For the text-containing cell, return its midpoint in [x, y] coordinate format. 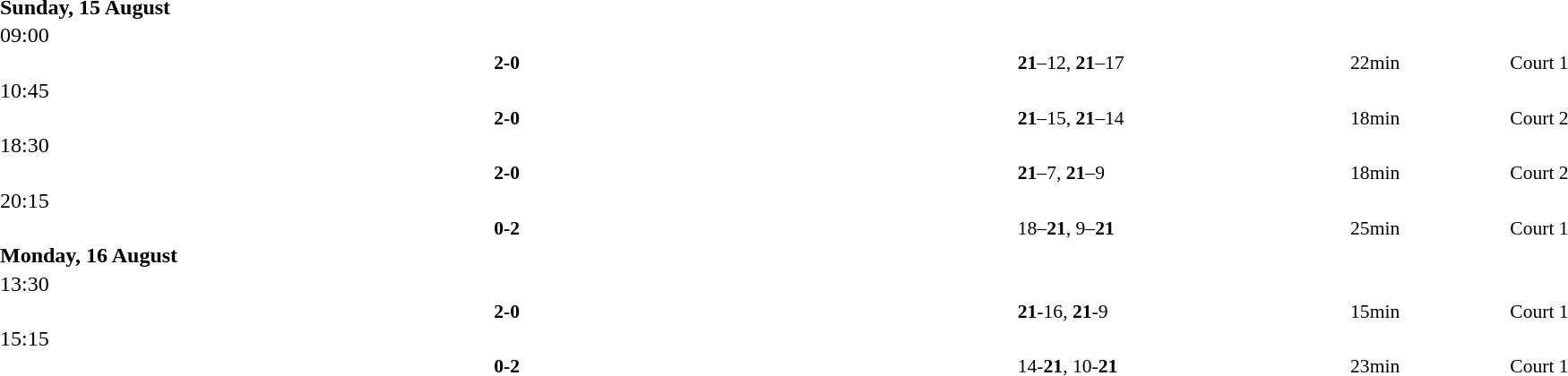
21–7, 21–9 [1182, 173]
15min [1428, 312]
25min [1428, 227]
0-2 [507, 227]
22min [1428, 63]
21–15, 21–14 [1182, 118]
18–21, 9–21 [1182, 227]
21–12, 21–17 [1182, 63]
21-16, 21-9 [1182, 312]
